Return the [x, y] coordinate for the center point of the cell that contains the specified text.  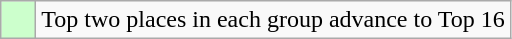
Top two places in each group advance to Top 16 [273, 20]
